Return [x, y] of the center of cell containing provided text 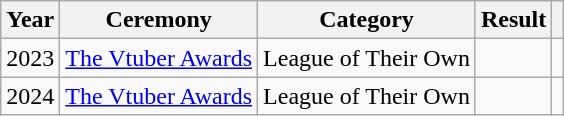
2023 [30, 58]
Category [367, 20]
Year [30, 20]
Result [513, 20]
Ceremony [159, 20]
2024 [30, 96]
